Capture the cell that displays the provided text and extract its (X, Y) central coordinate. 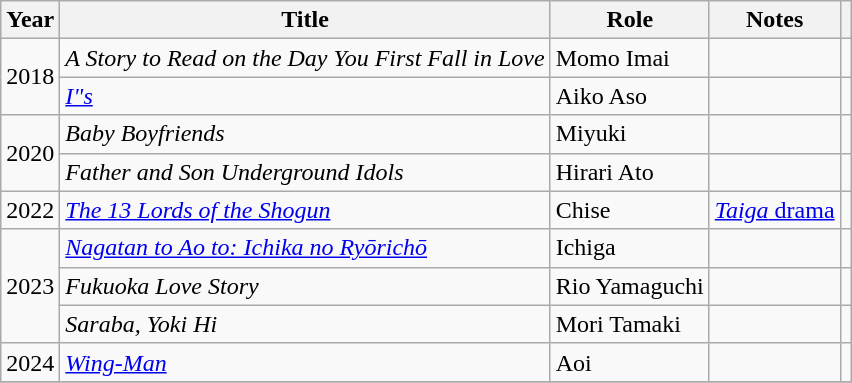
Role (630, 20)
2022 (30, 210)
A Story to Read on the Day You First Fall in Love (305, 58)
Saraba, Yoki Hi (305, 324)
Rio Yamaguchi (630, 286)
Year (30, 20)
2023 (30, 286)
Baby Boyfriends (305, 134)
The 13 Lords of the Shogun (305, 210)
Aiko Aso (630, 96)
I"s (305, 96)
2024 (30, 362)
Wing-Man (305, 362)
2018 (30, 77)
Title (305, 20)
Momo Imai (630, 58)
Hirari Ato (630, 172)
Taiga drama (774, 210)
Chise (630, 210)
Mori Tamaki (630, 324)
2020 (30, 153)
Aoi (630, 362)
Fukuoka Love Story (305, 286)
Ichiga (630, 248)
Notes (774, 20)
Miyuki (630, 134)
Father and Son Underground Idols (305, 172)
Nagatan to Ao to: Ichika no Ryōrichō (305, 248)
